Return the [X, Y] coordinate for the center point of the cell that contains the specified text.  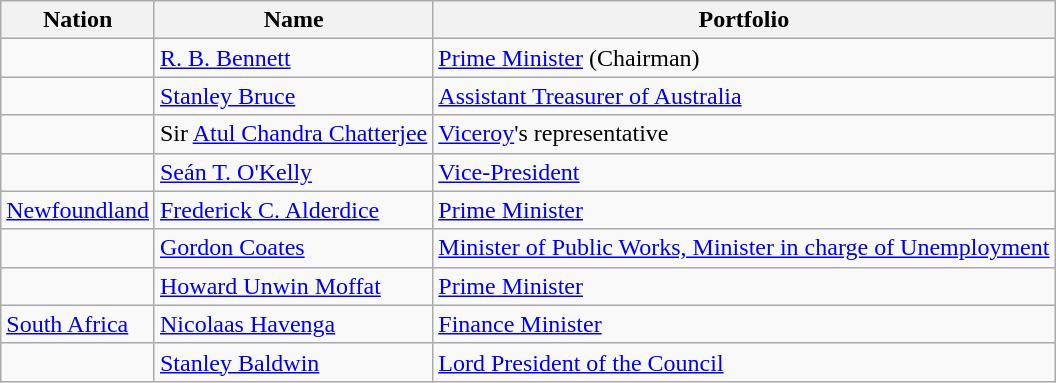
Lord President of the Council [744, 362]
Frederick C. Alderdice [293, 210]
Nicolaas Havenga [293, 324]
Sir Atul Chandra Chatterjee [293, 134]
South Africa [78, 324]
Name [293, 20]
Finance Minister [744, 324]
Portfolio [744, 20]
R. B. Bennett [293, 58]
Seán T. O'Kelly [293, 172]
Gordon Coates [293, 248]
Vice-President [744, 172]
Assistant Treasurer of Australia [744, 96]
Viceroy's representative [744, 134]
Prime Minister (Chairman) [744, 58]
Stanley Bruce [293, 96]
Minister of Public Works, Minister in charge of Unemployment [744, 248]
Newfoundland [78, 210]
Nation [78, 20]
Stanley Baldwin [293, 362]
Howard Unwin Moffat [293, 286]
